Pinpoint the cell where the given text exists, returning its (x, y) midpoint coordinate. 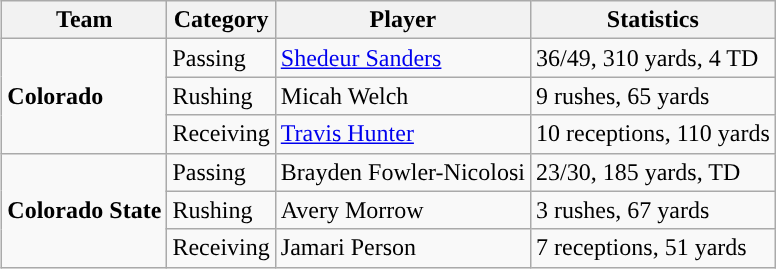
Player (402, 20)
Shedeur Sanders (402, 58)
Colorado State (84, 210)
9 rushes, 65 yards (652, 96)
Colorado (84, 96)
10 receptions, 110 yards (652, 134)
36/49, 310 yards, 4 TD (652, 58)
Jamari Person (402, 248)
Statistics (652, 20)
Micah Welch (402, 96)
3 rushes, 67 yards (652, 210)
Category (221, 20)
7 receptions, 51 yards (652, 248)
Team (84, 20)
23/30, 185 yards, TD (652, 172)
Brayden Fowler-Nicolosi (402, 172)
Travis Hunter (402, 134)
Avery Morrow (402, 210)
